Find where the given text appears and provide that cell's center as (x, y) coordinate. 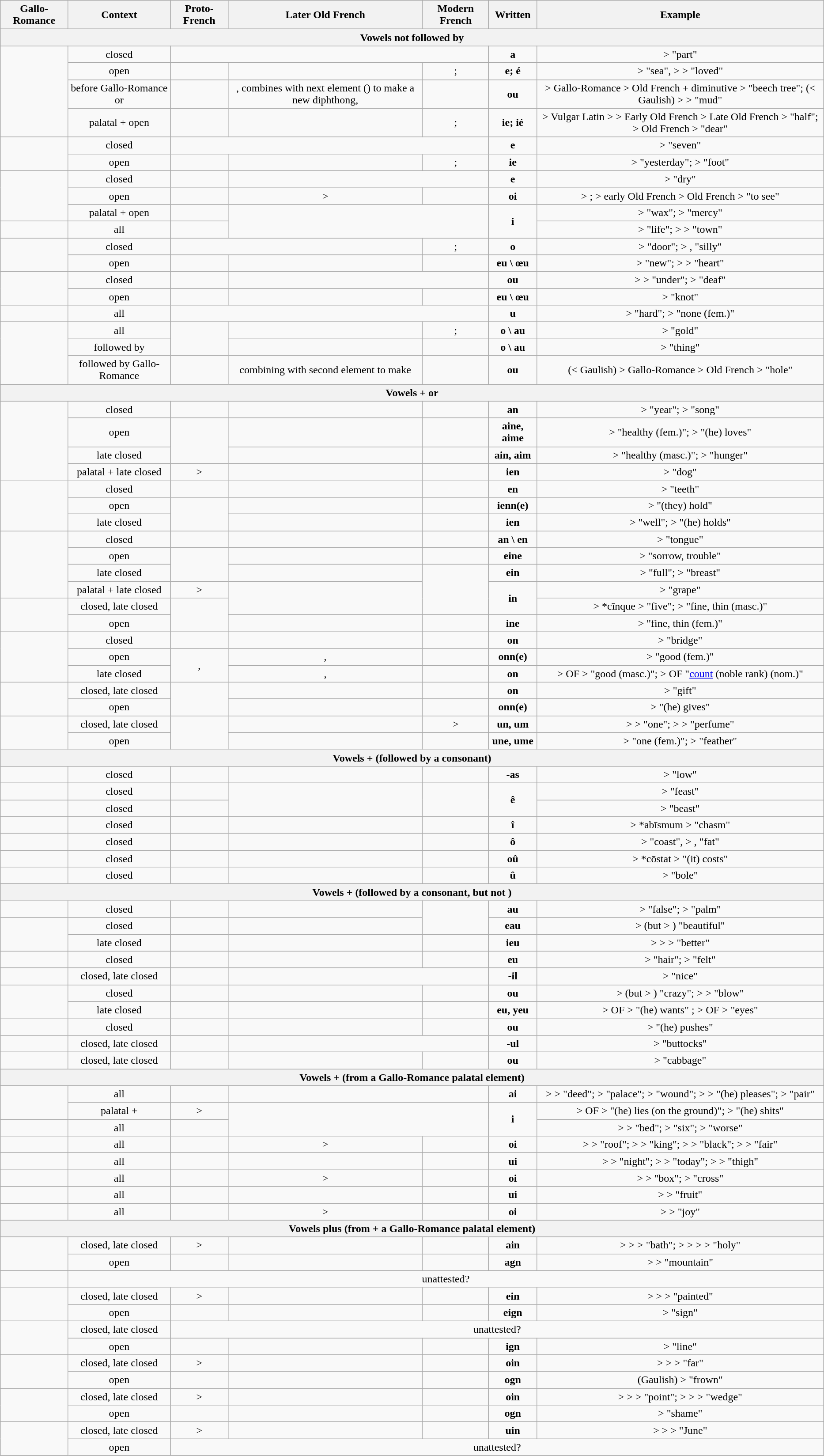
> "(he) gives" (680, 707)
ienn(e) (513, 505)
eine (513, 556)
combining with second element to make (325, 370)
> > "roof"; > > "king"; > > "black"; > > "fair" (680, 1145)
û (513, 876)
> "teeth" (680, 489)
> "cabbage" (680, 1060)
> OF > "(he) lies (on the ground)"; > "(he) shits" (680, 1111)
agn (513, 1262)
en (513, 489)
> "hard"; > "none (fem.)" (680, 314)
> "one (fem.)"; > "feather" (680, 741)
oû (513, 859)
> > > "bath"; > > > > "holy" (680, 1245)
> "coast", > , "fat" (680, 842)
> "year"; > "song" (680, 409)
> "sorrow, trouble" (680, 556)
eu (513, 959)
Vowels + or (412, 393)
> (but > ) "beautiful" (680, 926)
Written (513, 15)
> > "under"; > "deaf" (680, 280)
> OF > "good (masc.)"; > OF "count (noble rank) (nom.)" (680, 674)
Example (680, 15)
> "door"; > , "silly" (680, 246)
> "new"; > > "heart" (680, 263)
> "tongue" (680, 539)
> OF > "(he) wants" ; > OF > "eyes" (680, 1010)
Vowels + (followed by a consonant) (412, 758)
ain, aim (513, 455)
o (513, 246)
(< Gaulish) > Gallo-Romance > Old French > "hole" (680, 370)
Vowels + (from a Gallo-Romance palatal element) (412, 1077)
> "line" (680, 1346)
> "hair"; > "felt" (680, 959)
-as (513, 774)
> "feast" (680, 791)
in (513, 598)
u (513, 314)
Proto-French (199, 15)
> "low" (680, 774)
> Gallo-Romance > Old French + diminutive > "beech tree"; (< Gaulish) > > "mud" (680, 94)
> "full"; > "breast" (680, 573)
> ; > early Old French > Old French > "to see" (680, 196)
eign (513, 1312)
une, ume (513, 741)
> "seven" (680, 145)
e; é (513, 71)
> "healthy (fem.)"; > "(he) loves" (680, 432)
> > "one"; > > "perfume" (680, 724)
> > "mountain" (680, 1262)
an (513, 409)
> "sign" (680, 1312)
> "buttocks" (680, 1043)
aine, aime (513, 432)
> > > "better" (680, 943)
> "grape" (680, 590)
Modern French (456, 15)
> "well"; > "(he) holds" (680, 522)
> > "deed"; > "palace"; > "wound"; > > "(he) pleases"; > "pair" (680, 1094)
î (513, 825)
Later Old French (325, 15)
un, um (513, 724)
ieu (513, 943)
> "shame" (680, 1414)
ign (513, 1346)
> "part" (680, 54)
> "bole" (680, 876)
> "false"; > "palm" (680, 909)
ê (513, 800)
ie (513, 162)
Vowels not followed by (412, 38)
> *cīnque > "five"; > "fine, thin (masc.)" (680, 607)
> "gift" (680, 690)
ai (513, 1094)
> > > "point"; > > > "wedge" (680, 1397)
-il (513, 976)
> "yesterday"; > "foot" (680, 162)
> > "joy" (680, 1212)
> > "night"; > > "today"; > > "thigh" (680, 1161)
> "thing" (680, 347)
> "beast" (680, 808)
followed by (119, 347)
au (513, 909)
> "nice" (680, 976)
a (513, 54)
> > "box"; > "cross" (680, 1178)
an \ en (513, 539)
palatal + (119, 1111)
ine (513, 623)
> "good (fem.)" (680, 657)
> "dry" (680, 179)
, combines with next element () to make a new diphthong, (325, 94)
> "dog" (680, 472)
> "gold" (680, 330)
> > "fruit" (680, 1195)
> > "bed"; > "six"; > "worse" (680, 1128)
> (but > ) "crazy"; > > "blow" (680, 993)
ain (513, 1245)
Gallo-Romance (34, 15)
> > > "painted" (680, 1296)
eau (513, 926)
(Gaulish) > "frown" (680, 1380)
eu, yeu (513, 1010)
uin (513, 1430)
> "sea", > > "loved" (680, 71)
> "bridge" (680, 640)
> "healthy (masc.)"; > "hunger" (680, 455)
> *cōstat > "(it) costs" (680, 859)
> Vulgar Latin > > Early Old French > Late Old French > "half"; > Old French > "dear" (680, 123)
> "life"; > > "town" (680, 229)
before Gallo-Romance or (119, 94)
Vowels plus (from + a Gallo-Romance palatal element) (412, 1228)
ie; ié (513, 123)
> > > "far" (680, 1363)
Vowels + (followed by a consonant, but not ) (412, 892)
> *abīsmum > "chasm" (680, 825)
> "fine, thin (fem.)" (680, 623)
Context (119, 15)
> "(they) hold" (680, 505)
ô (513, 842)
> "knot" (680, 297)
> > > "June" (680, 1430)
> "wax"; > "mercy" (680, 212)
> "(he) pushes" (680, 1027)
-ul (513, 1043)
followed by Gallo-Romance (119, 370)
